Provide the [x, y] coordinate of the cell's center where the given text is located.  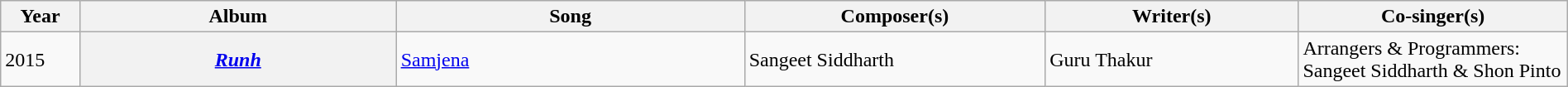
Co-singer(s) [1432, 17]
Sangeet Siddharth [895, 60]
Guru Thakur [1172, 60]
Album [238, 17]
Writer(s) [1172, 17]
Samjena [571, 60]
Arrangers & Programmers: Sangeet Siddharth & Shon Pinto [1432, 60]
Runh [238, 60]
2015 [41, 60]
Year [41, 17]
Composer(s) [895, 17]
Song [571, 17]
